Provide the (X, Y) coordinate of the cell's center where the given text is located.  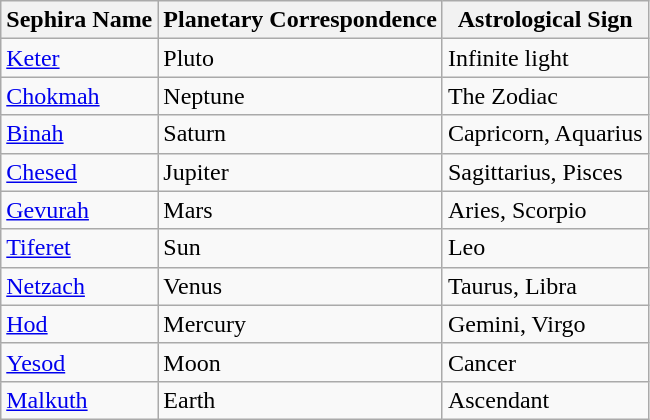
Tiferet (80, 248)
Venus (300, 286)
Chesed (80, 172)
Mars (300, 210)
Hod (80, 324)
Earth (300, 400)
Malkuth (80, 400)
Netzach (80, 286)
Gevurah (80, 210)
Gemini, Virgo (545, 324)
Jupiter (300, 172)
Sephira Name (80, 20)
Pluto (300, 58)
Leo (545, 248)
Planetary Correspondence (300, 20)
Chokmah (80, 96)
Saturn (300, 134)
Neptune (300, 96)
Sagittarius, Pisces (545, 172)
Yesod (80, 362)
Cancer (545, 362)
Keter (80, 58)
Moon (300, 362)
Mercury (300, 324)
Ascendant (545, 400)
Astrological Sign (545, 20)
Sun (300, 248)
Taurus, Libra (545, 286)
Binah (80, 134)
Capricorn, Aquarius (545, 134)
The Zodiac (545, 96)
Infinite light (545, 58)
Aries, Scorpio (545, 210)
